Return the (x, y) coordinate for the center point of the cell that contains the specified text.  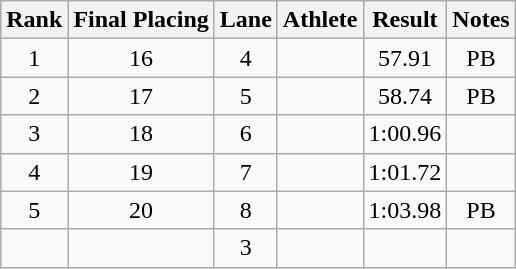
Final Placing (141, 20)
8 (246, 210)
Result (405, 20)
6 (246, 134)
Notes (481, 20)
2 (34, 96)
19 (141, 172)
1:03.98 (405, 210)
18 (141, 134)
1:01.72 (405, 172)
Rank (34, 20)
20 (141, 210)
57.91 (405, 58)
16 (141, 58)
1 (34, 58)
7 (246, 172)
Athlete (320, 20)
1:00.96 (405, 134)
58.74 (405, 96)
Lane (246, 20)
17 (141, 96)
